For the text-containing cell, return its midpoint in [X, Y] coordinate format. 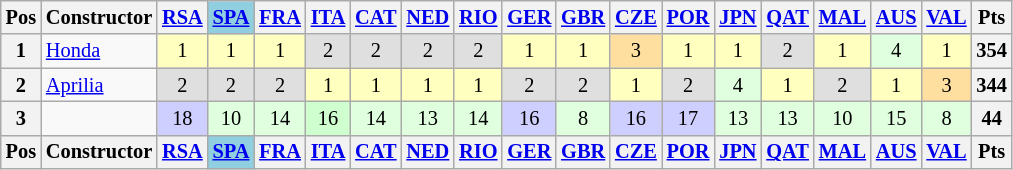
Honda [99, 51]
354 [992, 51]
Aprilia [99, 85]
344 [992, 85]
17 [688, 118]
18 [182, 118]
15 [896, 118]
44 [992, 118]
